Find where the given text appears and provide that cell's center as (x, y) coordinate. 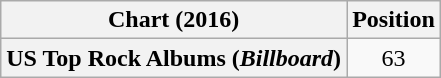
Chart (2016) (174, 20)
Position (394, 20)
63 (394, 58)
US Top Rock Albums (Billboard) (174, 58)
